Search for the cell housing the specified text and yield its [x, y] center coordinate. 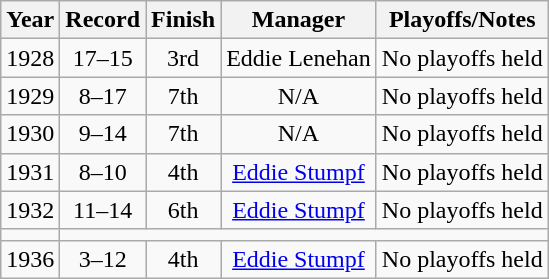
8–17 [103, 96]
3rd [184, 58]
9–14 [103, 134]
1928 [30, 58]
6th [184, 210]
3–12 [103, 259]
Manager [299, 20]
1929 [30, 96]
Eddie Lenehan [299, 58]
1930 [30, 134]
Record [103, 20]
17–15 [103, 58]
Year [30, 20]
1932 [30, 210]
Finish [184, 20]
Playoffs/Notes [462, 20]
1931 [30, 172]
8–10 [103, 172]
11–14 [103, 210]
1936 [30, 259]
